Determine the (x, y) coordinate at the center of the cell enclosing the given text.  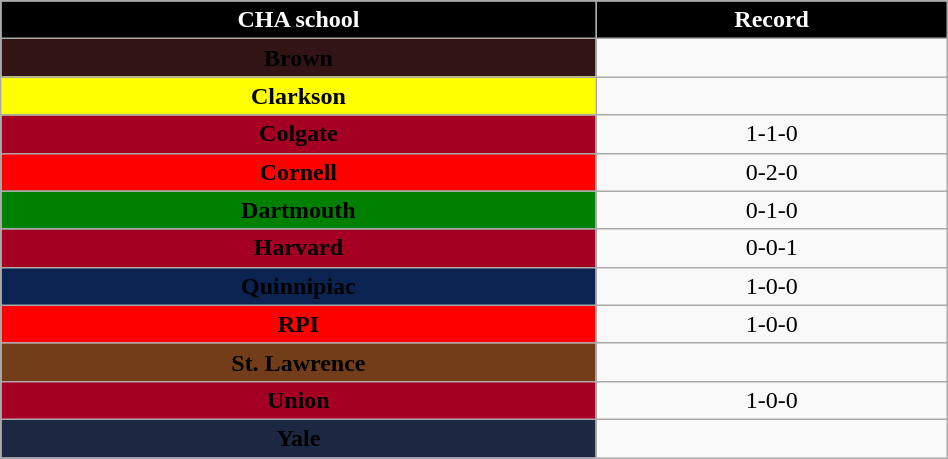
Yale (298, 438)
St. Lawrence (298, 362)
0-0-1 (772, 248)
1-1-0 (772, 134)
Cornell (298, 172)
Union (298, 400)
0-2-0 (772, 172)
CHA school (298, 20)
0-1-0 (772, 210)
Brown (298, 58)
Record (772, 20)
Harvard (298, 248)
Quinnipiac (298, 286)
RPI (298, 324)
Clarkson (298, 96)
Colgate (298, 134)
Dartmouth (298, 210)
